Provide the (X, Y) coordinate of the cell's center where the given text is located.  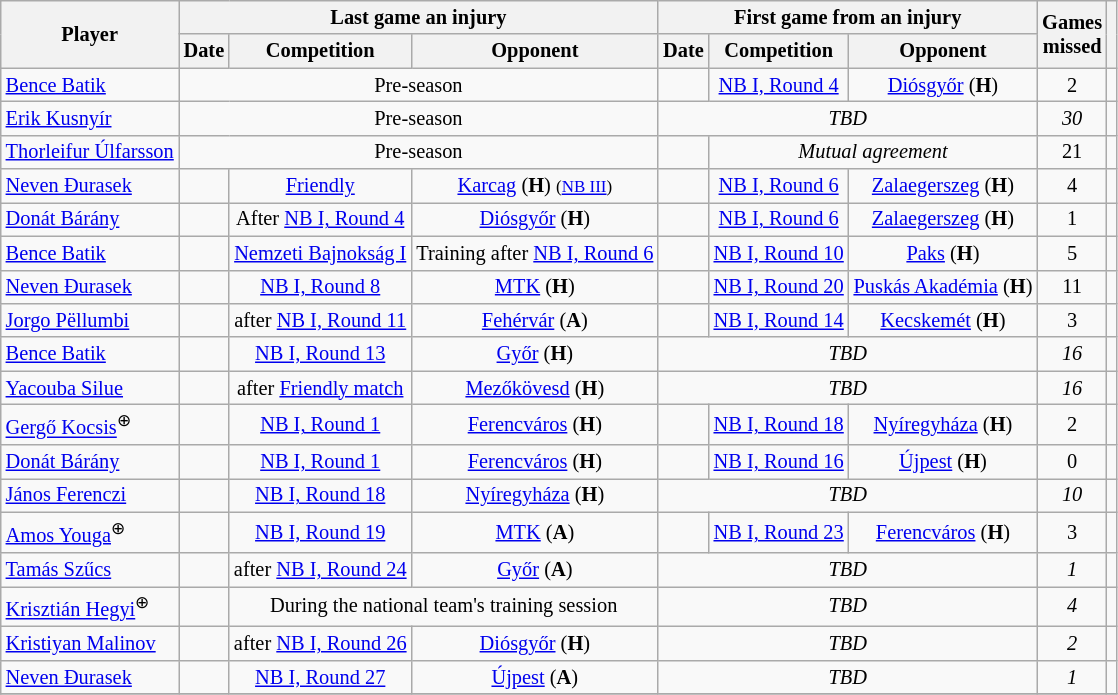
Mezőkövesd (H) (534, 388)
NB I, Round 4 (779, 85)
Kristiyan Malinov (90, 644)
after Friendly match (320, 388)
Amos Youga⊕ (90, 532)
Gergő Kocsis⊕ (90, 424)
NB I, Round 27 (320, 677)
NB I, Round 16 (779, 462)
after NB I, Round 24 (320, 569)
Újpest (H) (944, 462)
NB I, Round 20 (779, 287)
after NB I, Round 26 (320, 644)
21 (1072, 152)
MTK (A) (534, 532)
Erik Kusnyír (90, 118)
Gamesmissed (1072, 34)
NB I, Round 10 (779, 253)
Győr (H) (534, 354)
30 (1072, 118)
During the national team's training session (444, 606)
NB I, Round 19 (320, 532)
after NB I, Round 11 (320, 320)
Paks (H) (944, 253)
Nemzeti Bajnokság I (320, 253)
NB I, Round 8 (320, 287)
Krisztián Hegyi⊕ (90, 606)
NB I, Round 13 (320, 354)
Újpest (A) (534, 677)
11 (1072, 287)
5 (1072, 253)
Friendly (320, 186)
János Ferenczi (90, 495)
Mutual agreement (874, 152)
Puskás Akadémia (H) (944, 287)
Karcag (H) (NB III) (534, 186)
First game from an injury (848, 17)
NB I, Round 14 (779, 320)
Last game an injury (419, 17)
Tamás Szűcs (90, 569)
After NB I, Round 4 (320, 219)
Yacouba Silue (90, 388)
MTK (H) (534, 287)
Thorleifur Úlfarsson (90, 152)
Kecskemét (H) (944, 320)
Player (90, 34)
0 (1072, 462)
10 (1072, 495)
Győr (A) (534, 569)
Training after NB I, Round 6 (534, 253)
NB I, Round 23 (779, 532)
Fehérvár (A) (534, 320)
Jorgo Pëllumbi (90, 320)
